Return (x, y) of the center of cell containing provided text 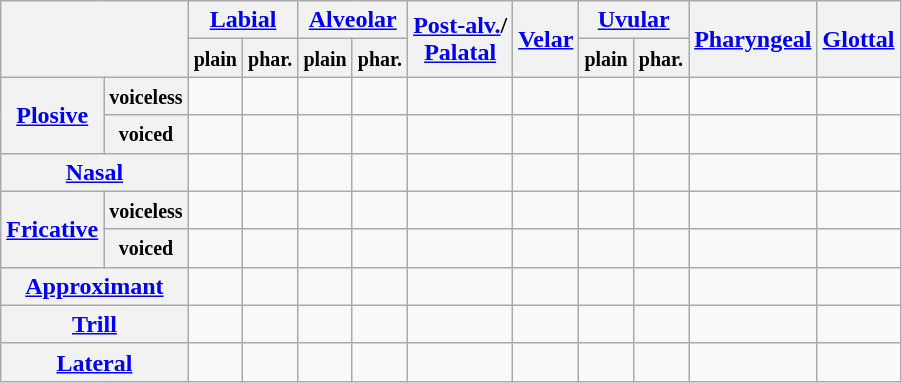
Glottal (858, 39)
Labial (243, 20)
Pharyngeal (753, 39)
Fricative (52, 229)
Approximant (94, 286)
Post-alv./Palatal (460, 39)
Plosive (52, 115)
Nasal (94, 172)
Velar (546, 39)
Trill (94, 324)
Alveolar (353, 20)
Lateral (94, 362)
Uvular (634, 20)
